Output the (x, y) coordinate of the center of the cell containing the given text.  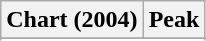
Chart (2004) (72, 20)
Peak (174, 20)
